Extract the [x, y] coordinate from the center of the cell holding the provided text.  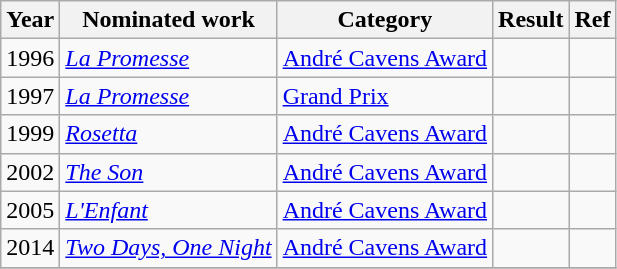
The Son [168, 172]
1997 [30, 96]
Ref [592, 20]
Category [384, 20]
L'Enfant [168, 210]
2002 [30, 172]
Result [531, 20]
Grand Prix [384, 96]
Nominated work [168, 20]
Two Days, One Night [168, 248]
2014 [30, 248]
1999 [30, 134]
2005 [30, 210]
1996 [30, 58]
Year [30, 20]
Rosetta [168, 134]
